Determine the [X, Y] coordinate at the center of the cell enclosing the given text.  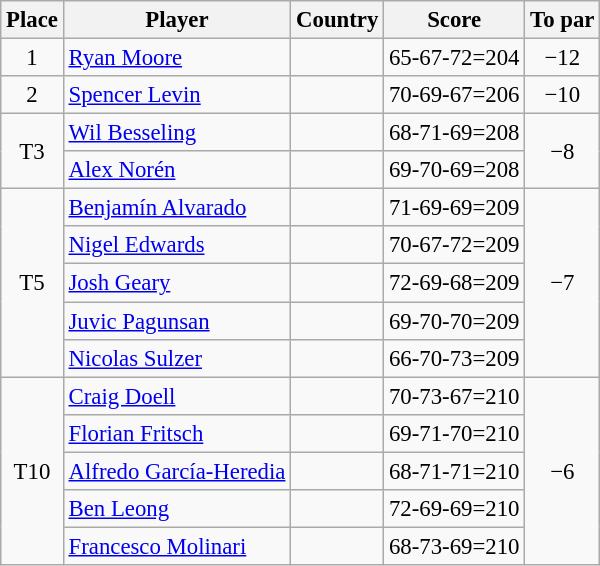
Ryan Moore [177, 58]
Benjamín Alvarado [177, 208]
Place [32, 20]
−10 [562, 95]
Ben Leong [177, 509]
Spencer Levin [177, 95]
Player [177, 20]
Country [338, 20]
Josh Geary [177, 283]
72-69-69=210 [454, 509]
Francesco Molinari [177, 546]
66-70-73=209 [454, 358]
Craig Doell [177, 396]
T3 [32, 152]
70-69-67=206 [454, 95]
Score [454, 20]
69-70-69=208 [454, 170]
2 [32, 95]
68-71-71=210 [454, 471]
T10 [32, 471]
Nigel Edwards [177, 245]
70-73-67=210 [454, 396]
69-71-70=210 [454, 433]
68-71-69=208 [454, 133]
−6 [562, 471]
Florian Fritsch [177, 433]
71-69-69=209 [454, 208]
68-73-69=210 [454, 546]
65-67-72=204 [454, 58]
70-67-72=209 [454, 245]
69-70-70=209 [454, 321]
Alex Norén [177, 170]
Wil Besseling [177, 133]
−12 [562, 58]
Juvic Pagunsan [177, 321]
−7 [562, 283]
Alfredo García-Heredia [177, 471]
72-69-68=209 [454, 283]
To par [562, 20]
1 [32, 58]
Nicolas Sulzer [177, 358]
T5 [32, 283]
−8 [562, 152]
